For the text-containing cell, return its midpoint in (x, y) coordinate format. 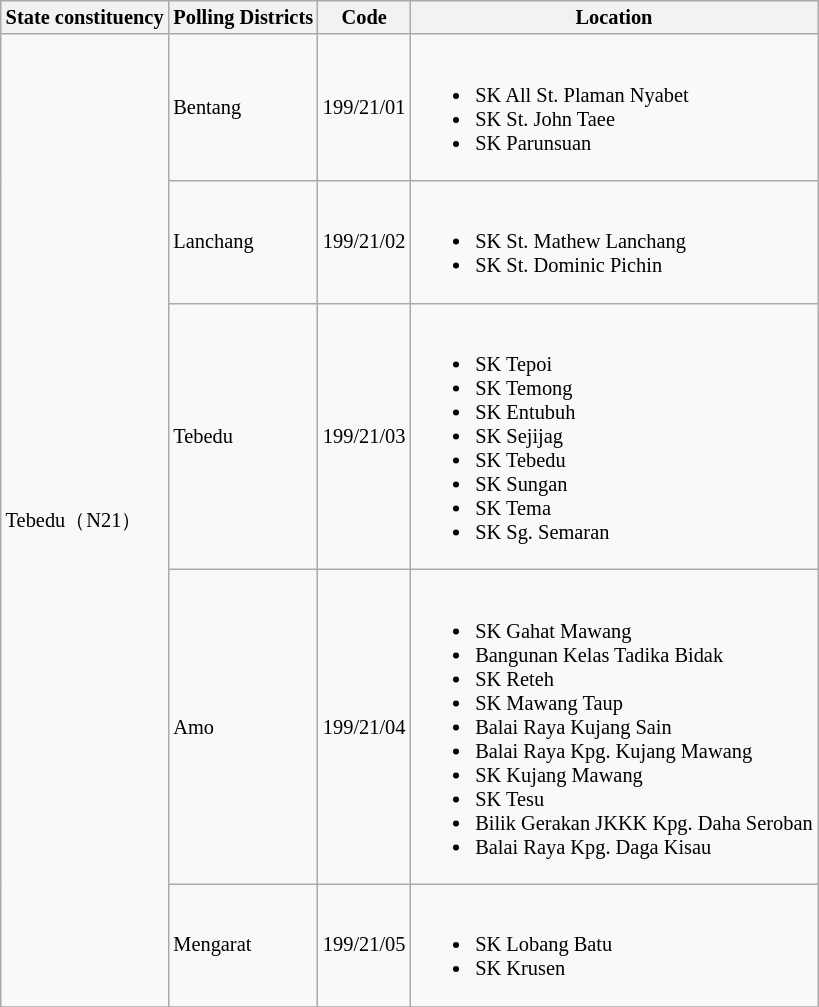
Tebedu (243, 436)
State constituency (85, 17)
SK St. Mathew LanchangSK St. Dominic Pichin (614, 241)
Tebedu（N21） (85, 520)
199/21/01 (364, 107)
Location (614, 17)
SK TepoiSK TemongSK EntubuhSK SejijagSK TebeduSK SunganSK TemaSK Sg. Semaran (614, 436)
Code (364, 17)
SK Lobang BatuSK Krusen (614, 945)
Bentang (243, 107)
199/21/02 (364, 241)
Amo (243, 726)
Lanchang (243, 241)
Mengarat (243, 945)
199/21/05 (364, 945)
SK All St. Plaman NyabetSK St. John TaeeSK Parunsuan (614, 107)
199/21/03 (364, 436)
199/21/04 (364, 726)
Polling Districts (243, 17)
